Return [X, Y] of the center of cell containing provided text 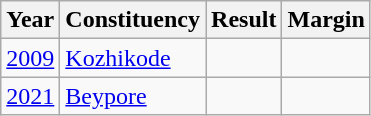
Beypore [133, 96]
Margin [326, 20]
Constituency [133, 20]
Result [244, 20]
Year [30, 20]
2009 [30, 58]
2021 [30, 96]
Kozhikode [133, 58]
